Return (X, Y) of the center of cell containing provided text 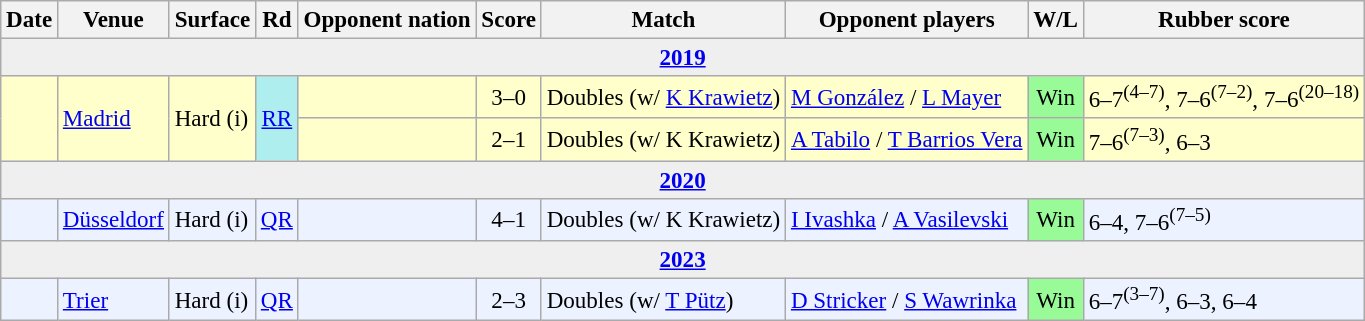
2020 (683, 180)
Date (30, 20)
6–7(3–7), 6–3, 6–4 (1224, 300)
6–7(4–7), 7–6(7–2), 7–6(20–18) (1224, 97)
7–6(7–3), 6–3 (1224, 140)
3–0 (508, 97)
Venue (114, 20)
2–1 (508, 140)
4–1 (508, 220)
Düsseldorf (114, 220)
Opponent nation (387, 20)
2023 (683, 260)
2019 (683, 58)
D Stricker / S Wawrinka (907, 300)
Surface (212, 20)
2–3 (508, 300)
Doubles (w/ T Pütz) (663, 300)
Trier (114, 300)
Score (508, 20)
Rd (278, 20)
6–4, 7–6(7–5) (1224, 220)
Opponent players (907, 20)
M González / L Mayer (907, 97)
Rubber score (1224, 20)
W/L (1056, 20)
Match (663, 20)
RR (278, 118)
I Ivashka / A Vasilevski (907, 220)
Madrid (114, 118)
A Tabilo / T Barrios Vera (907, 140)
